Capture the cell that displays the provided text and extract its (X, Y) central coordinate. 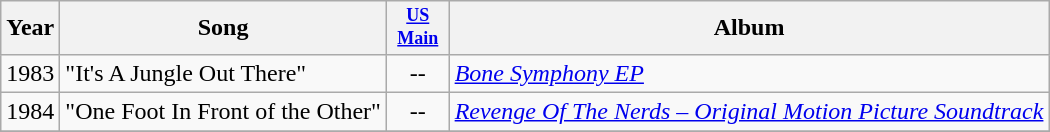
Bone Symphony EP (749, 73)
USMain (418, 28)
1983 (30, 73)
Revenge Of The Nerds – Original Motion Picture Soundtrack (749, 111)
1984 (30, 111)
Song (224, 28)
"It's A Jungle Out There" (224, 73)
"One Foot In Front of the Other" (224, 111)
Album (749, 28)
Year (30, 28)
